Determine the [x, y] coordinate at the center of the cell enclosing the given text.  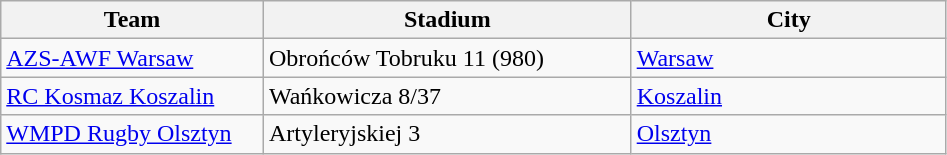
RC Kosmaz Koszalin [132, 96]
Wańkowicza 8/37 [447, 96]
Team [132, 20]
Olsztyn [788, 134]
Stadium [447, 20]
Warsaw [788, 58]
Artyleryjskiej 3 [447, 134]
Koszalin [788, 96]
City [788, 20]
WMPD Rugby Olsztyn [132, 134]
AZS-AWF Warsaw [132, 58]
Obrońców Tobruku 11 (980) [447, 58]
